Return [X, Y] of the center of cell containing provided text 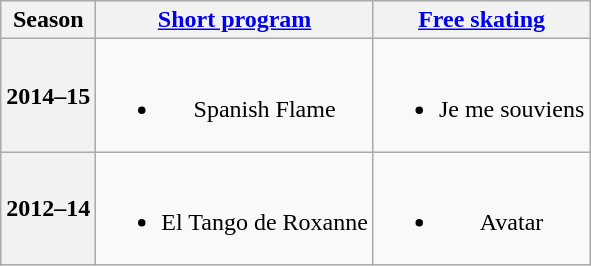
Avatar [481, 208]
Je me souviens [481, 96]
2014–15 [48, 96]
Free skating [481, 20]
El Tango de Roxanne [235, 208]
Spanish Flame [235, 96]
Season [48, 20]
Short program [235, 20]
2012–14 [48, 208]
